Determine the (X, Y) coordinate at the center of the cell enclosing the given text.  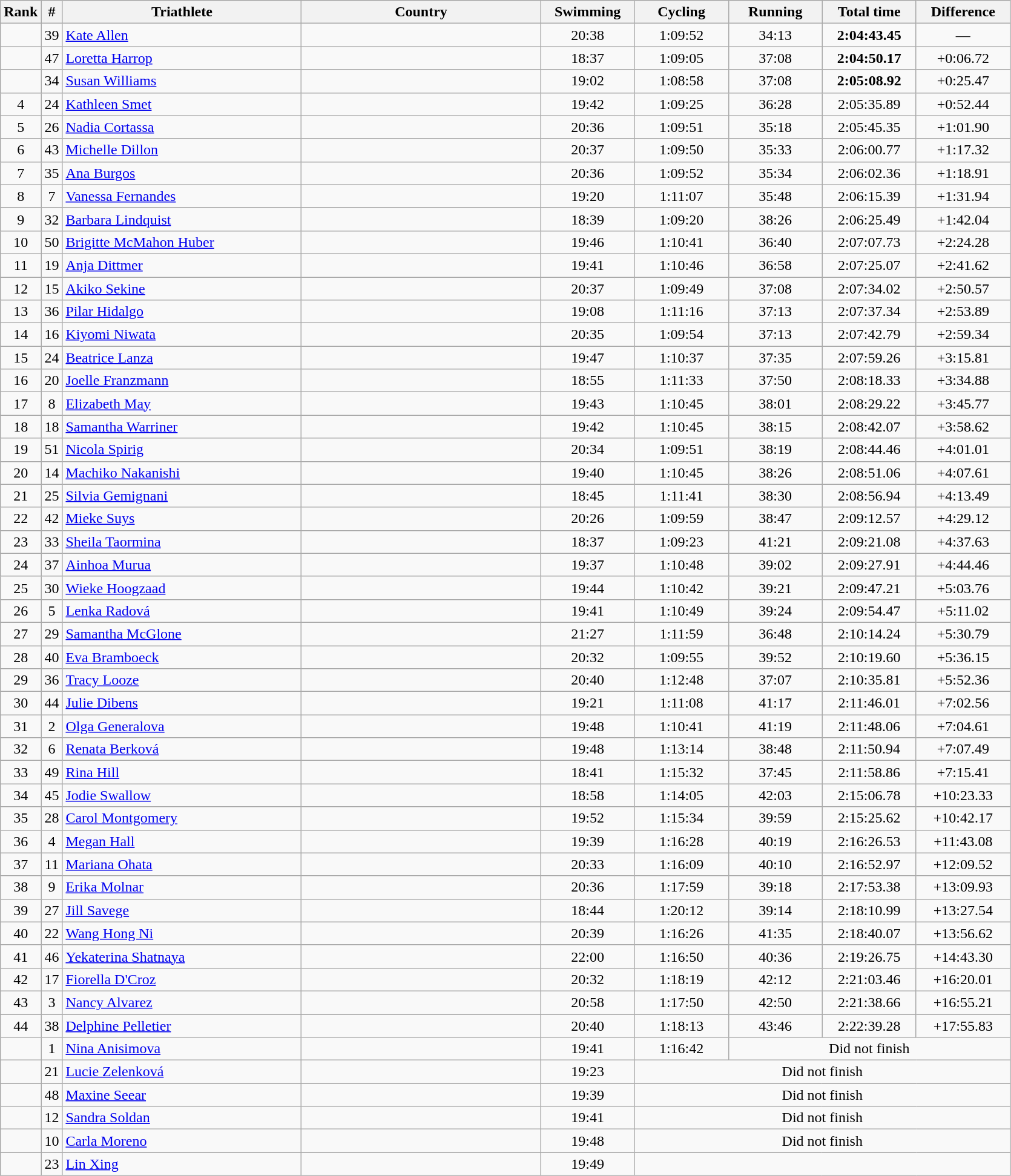
13 (21, 312)
2:15:25.62 (869, 818)
Lenka Radová (182, 611)
Rank (21, 12)
1:16:09 (682, 864)
Erika Molnar (182, 887)
19:20 (587, 196)
1:10:42 (682, 588)
Machiko Nakanishi (182, 473)
40:36 (775, 956)
39:14 (775, 910)
41:35 (775, 933)
Elizabeth May (182, 404)
1:11:33 (682, 381)
36:48 (775, 634)
18:55 (587, 381)
Tracy Looze (182, 680)
Olga Generalova (182, 726)
+17:55.83 (963, 1026)
Sandra Soldan (182, 1118)
1:20:12 (682, 910)
35:34 (775, 173)
+12:09.52 (963, 864)
20:35 (587, 335)
20:39 (587, 933)
18:58 (587, 795)
2:07:34.02 (869, 289)
— (963, 35)
+4:13.49 (963, 496)
19:37 (587, 565)
2:07:07.73 (869, 242)
2:16:26.53 (869, 841)
3 (52, 1002)
+5:11.02 (963, 611)
Triathlete (182, 12)
Nadia Cortassa (182, 127)
Kiyomi Niwata (182, 335)
2 (52, 726)
2:07:42.79 (869, 335)
18:39 (587, 219)
2:04:43.45 (869, 35)
+4:01.01 (963, 450)
+4:44.46 (963, 565)
1:18:19 (682, 979)
1:09:20 (682, 219)
20:34 (587, 450)
+13:27.54 (963, 910)
18:45 (587, 496)
2:08:18.33 (869, 381)
Megan Hall (182, 841)
Jodie Swallow (182, 795)
2:18:10.99 (869, 910)
Susan Williams (182, 81)
+16:20.01 (963, 979)
# (52, 12)
35:48 (775, 196)
Fiorella D'Croz (182, 979)
2:04:50.17 (869, 58)
Cycling (682, 12)
40:19 (775, 841)
2:10:14.24 (869, 634)
1:18:13 (682, 1026)
Brigitte McMahon Huber (182, 242)
34:13 (775, 35)
20:58 (587, 1002)
Julie Dibens (182, 703)
Ana Burgos (182, 173)
1:09:49 (682, 289)
+5:52.36 (963, 680)
1:09:50 (682, 150)
41:19 (775, 726)
+2:53.89 (963, 312)
19:52 (587, 818)
2:07:37.34 (869, 312)
19:44 (587, 588)
37:07 (775, 680)
2:09:54.47 (869, 611)
+1:17.32 (963, 150)
Vanessa Fernandes (182, 196)
Michelle Dillon (182, 150)
+7:04.61 (963, 726)
19:21 (587, 703)
+7:07.49 (963, 749)
36:40 (775, 242)
1:09:25 (682, 104)
39:52 (775, 657)
+4:37.63 (963, 542)
1:10:48 (682, 565)
Lucie Zelenková (182, 1072)
42:12 (775, 979)
42:03 (775, 795)
20:38 (587, 35)
Total time (869, 12)
1:14:05 (682, 795)
+2:50.57 (963, 289)
35:33 (775, 150)
35:18 (775, 127)
Country (421, 12)
2:17:53.38 (869, 887)
41:21 (775, 542)
+10:23.33 (963, 795)
+2:59.34 (963, 335)
20:33 (587, 864)
1:12:48 (682, 680)
1:15:34 (682, 818)
+1:42.04 (963, 219)
Carla Moreno (182, 1141)
38:01 (775, 404)
47 (52, 58)
+3:34.88 (963, 381)
2:08:56.94 (869, 496)
38:48 (775, 749)
1:13:14 (682, 749)
2:08:51.06 (869, 473)
+14:43.30 (963, 956)
+1:31.94 (963, 196)
2:22:39.28 (869, 1026)
2:18:40.07 (869, 933)
1:10:37 (682, 358)
1:09:23 (682, 542)
Renata Berková (182, 749)
1:09:54 (682, 335)
Nina Anisimova (182, 1049)
51 (52, 450)
Yekaterina Shatnaya (182, 956)
40:10 (775, 864)
20:26 (587, 519)
Mieke Suys (182, 519)
Sheila Taormina (182, 542)
Rina Hill (182, 772)
18:41 (587, 772)
37:50 (775, 381)
+2:24.28 (963, 242)
38:19 (775, 450)
2:09:21.08 (869, 542)
2:08:42.07 (869, 427)
39:24 (775, 611)
19:02 (587, 81)
+7:15.41 (963, 772)
Anja Dittmer (182, 265)
19:23 (587, 1072)
+1:01.90 (963, 127)
2:07:59.26 (869, 358)
+2:41.62 (963, 265)
38:47 (775, 519)
19:43 (587, 404)
2:11:58.86 (869, 772)
1:17:50 (682, 1002)
Mariana Ohata (182, 864)
31 (21, 726)
+3:45.77 (963, 404)
1:09:55 (682, 657)
Maxine Seear (182, 1095)
+10:42.17 (963, 818)
Samantha Warriner (182, 427)
1:16:50 (682, 956)
+4:29.12 (963, 519)
18:44 (587, 910)
Silvia Gemignani (182, 496)
Delphine Pelletier (182, 1026)
+3:58.62 (963, 427)
49 (52, 772)
2:16:52.97 (869, 864)
2:09:47.21 (869, 588)
42:50 (775, 1002)
+13:56.62 (963, 933)
1:17:59 (682, 887)
2:05:45.35 (869, 127)
2:15:06.78 (869, 795)
1:10:46 (682, 265)
2:21:38.66 (869, 1002)
2:09:27.91 (869, 565)
Joelle Franzmann (182, 381)
1:10:49 (682, 611)
Difference (963, 12)
+0:25.47 (963, 81)
19:40 (587, 473)
39:18 (775, 887)
1:11:08 (682, 703)
+0:52.44 (963, 104)
Wang Hong Ni (182, 933)
2:05:08.92 (869, 81)
19:08 (587, 312)
Kate Allen (182, 35)
Beatrice Lanza (182, 358)
48 (52, 1095)
43:46 (775, 1026)
1:15:32 (682, 772)
2:21:03.46 (869, 979)
2:06:25.49 (869, 219)
37:35 (775, 358)
2:10:35.81 (869, 680)
2:11:46.01 (869, 703)
22:00 (587, 956)
19:47 (587, 358)
1:08:58 (682, 81)
39:59 (775, 818)
19:46 (587, 242)
2:06:02.36 (869, 173)
45 (52, 795)
Eva Bramboeck (182, 657)
1:16:42 (682, 1049)
2:09:12.57 (869, 519)
2:10:19.60 (869, 657)
Loretta Harrop (182, 58)
+5:03.76 (963, 588)
50 (52, 242)
2:08:29.22 (869, 404)
1:16:26 (682, 933)
Barbara Lindquist (182, 219)
Carol Montgomery (182, 818)
2:11:50.94 (869, 749)
Swimming (587, 12)
36:28 (775, 104)
+5:30.79 (963, 634)
1:11:07 (682, 196)
Pilar Hidalgo (182, 312)
Nancy Alvarez (182, 1002)
1:09:59 (682, 519)
+7:02.56 (963, 703)
+5:36.15 (963, 657)
1:11:59 (682, 634)
37:45 (775, 772)
39:21 (775, 588)
46 (52, 956)
2:06:00.77 (869, 150)
+4:07.61 (963, 473)
2:07:25.07 (869, 265)
41 (21, 956)
+11:43.08 (963, 841)
36:58 (775, 265)
Akiko Sekine (182, 289)
+1:18.91 (963, 173)
1:11:16 (682, 312)
38:15 (775, 427)
Samantha McGlone (182, 634)
19:49 (587, 1164)
Jill Savege (182, 910)
1 (52, 1049)
39:02 (775, 565)
Wieke Hoogzaad (182, 588)
1:11:41 (682, 496)
21:27 (587, 634)
2:05:35.89 (869, 104)
+16:55.21 (963, 1002)
1:09:05 (682, 58)
1:16:28 (682, 841)
2:06:15.39 (869, 196)
Running (775, 12)
Nicola Spirig (182, 450)
+13:09.93 (963, 887)
Lin Xing (182, 1164)
Kathleen Smet (182, 104)
2:19:26.75 (869, 956)
+0:06.72 (963, 58)
38:30 (775, 496)
+3:15.81 (963, 358)
Ainhoa Murua (182, 565)
2:08:44.46 (869, 450)
41:17 (775, 703)
2:11:48.06 (869, 726)
